Search for the cell housing the specified text and yield its [x, y] center coordinate. 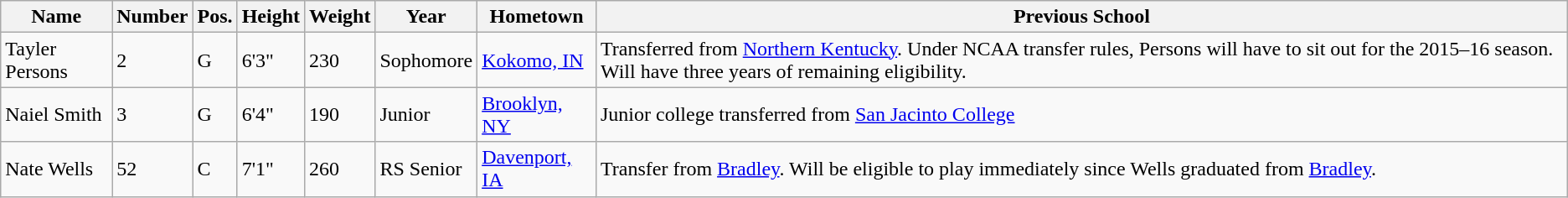
Naiel Smith [57, 114]
Brooklyn, NY [537, 114]
Hometown [537, 17]
Name [57, 17]
Nate Wells [57, 169]
Pos. [214, 17]
Tayler Persons [57, 60]
Sophomore [426, 60]
Weight [340, 17]
6'4" [271, 114]
260 [340, 169]
Davenport, IA [537, 169]
6'3" [271, 60]
52 [152, 169]
190 [340, 114]
Junior [426, 114]
2 [152, 60]
7'1" [271, 169]
230 [340, 60]
C [214, 169]
Previous School [1081, 17]
Transfer from Bradley. Will be eligible to play immediately since Wells graduated from Bradley. [1081, 169]
Year [426, 17]
Number [152, 17]
3 [152, 114]
Kokomo, IN [537, 60]
Height [271, 17]
RS Senior [426, 169]
Junior college transferred from San Jacinto College [1081, 114]
